Capture the cell that displays the provided text and extract its [x, y] central coordinate. 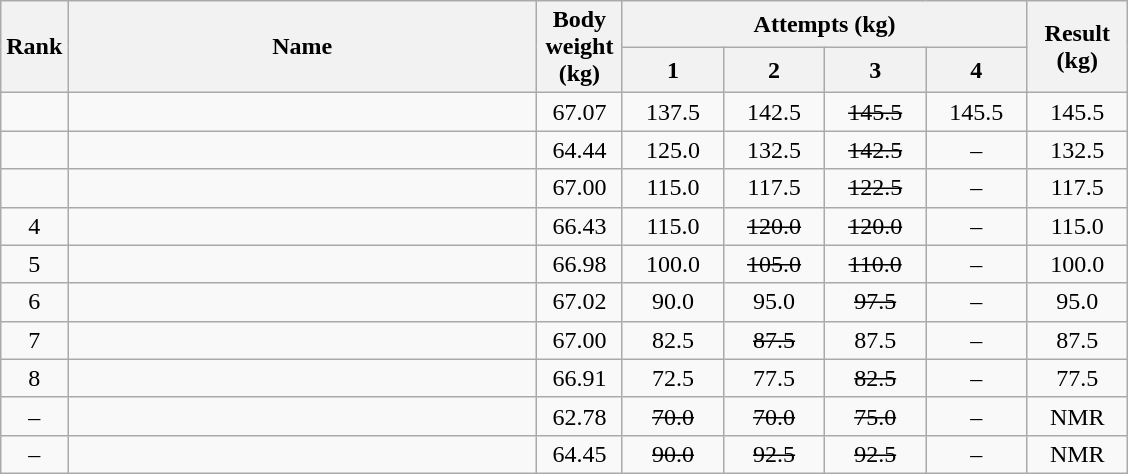
1 [672, 70]
122.5 [876, 188]
67.02 [579, 302]
125.0 [672, 150]
3 [876, 70]
67.07 [579, 112]
110.0 [876, 264]
Rank [34, 47]
75.0 [876, 416]
66.98 [579, 264]
8 [34, 378]
Result (kg) [1078, 47]
Name [302, 47]
137.5 [672, 112]
66.91 [579, 378]
97.5 [876, 302]
64.44 [579, 150]
5 [34, 264]
Attempts (kg) [824, 24]
6 [34, 302]
66.43 [579, 226]
105.0 [774, 264]
Body weight (kg) [579, 47]
7 [34, 340]
62.78 [579, 416]
64.45 [579, 454]
2 [774, 70]
72.5 [672, 378]
